Find where the given text appears and provide that cell's center as (x, y) coordinate. 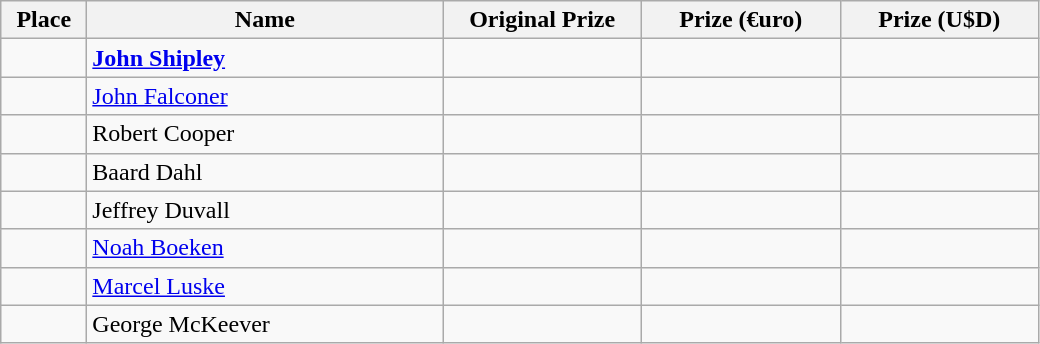
George McKeever (265, 324)
Baard Dahl (265, 172)
Prize (€uro) (740, 20)
John Shipley (265, 58)
Name (265, 20)
Noah Boeken (265, 248)
Original Prize (542, 20)
Place (44, 20)
Prize (U$D) (940, 20)
John Falconer (265, 96)
Marcel Luske (265, 286)
Robert Cooper (265, 134)
Jeffrey Duvall (265, 210)
